Identify which cell holds the provided text, then report its (X, Y) central coordinate. 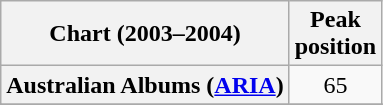
65 (335, 85)
Peakposition (335, 34)
Chart (2003–2004) (145, 34)
Australian Albums (ARIA) (145, 85)
